Determine the (X, Y) coordinate at the center of the cell enclosing the given text.  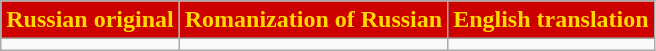
Russian original (90, 20)
Romanization of Russian (313, 20)
English translation (551, 20)
